For the text-containing cell, return its midpoint in [X, Y] coordinate format. 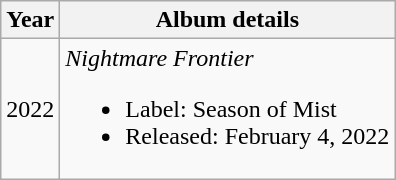
2022 [30, 109]
Album details [228, 20]
Year [30, 20]
Nightmare FrontierLabel: Season of MistReleased: February 4, 2022 [228, 109]
